Search for the cell housing the specified text and yield its [X, Y] center coordinate. 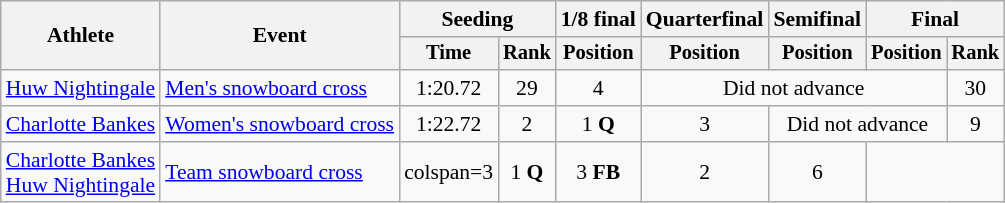
colspan=3 [448, 172]
1:22.72 [448, 124]
9 [975, 124]
Charlotte Bankes [80, 124]
Quarterfinal [705, 19]
Women's snowboard cross [280, 124]
1:20.72 [448, 88]
29 [527, 88]
Event [280, 36]
1/8 final [598, 19]
6 [817, 172]
Final [935, 19]
3 FB [598, 172]
Charlotte BankesHuw Nightingale [80, 172]
Athlete [80, 36]
30 [975, 88]
Team snowboard cross [280, 172]
Huw Nightingale [80, 88]
4 [598, 88]
3 [705, 124]
Semifinal [817, 19]
Seeding [478, 19]
Time [448, 54]
Men's snowboard cross [280, 88]
